For the text-containing cell, return its midpoint in (x, y) coordinate format. 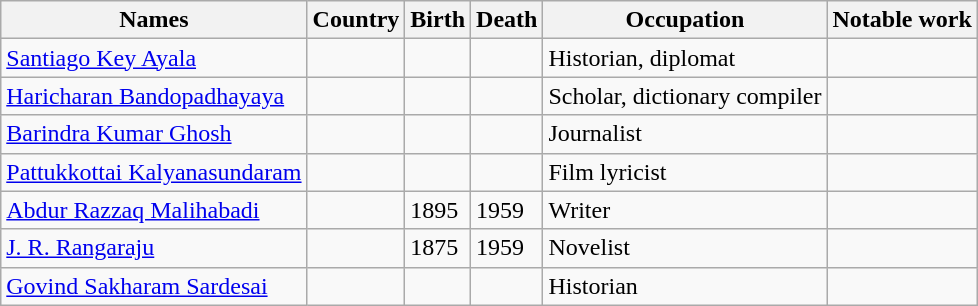
Novelist (685, 248)
Death (507, 20)
Birth (438, 20)
Notable work (902, 20)
J. R. Rangaraju (154, 248)
Occupation (685, 20)
1875 (438, 248)
Film lyricist (685, 172)
Govind Sakharam Sardesai (154, 286)
Santiago Key Ayala (154, 58)
Haricharan Bandopadhayaya (154, 96)
Historian (685, 286)
Names (154, 20)
Country (356, 20)
Historian, diplomat (685, 58)
1895 (438, 210)
Pattukkottai Kalyanasundaram (154, 172)
Journalist (685, 134)
Writer (685, 210)
Abdur Razzaq Malihabadi (154, 210)
Barindra Kumar Ghosh (154, 134)
Scholar, dictionary compiler (685, 96)
